Determine the [X, Y] coordinate at the center of the cell enclosing the given text.  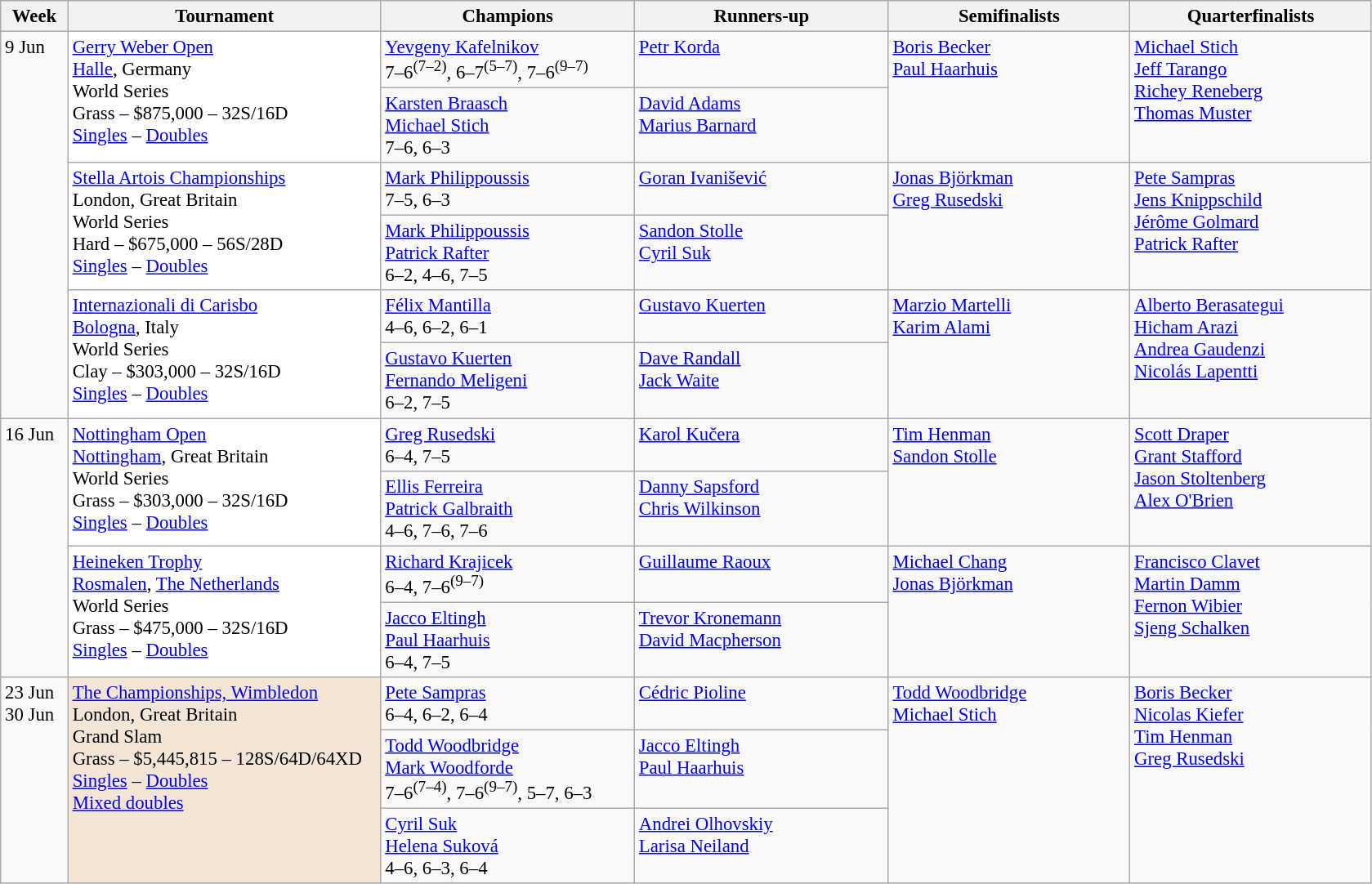
Marzio Martelli Karim Alami [1009, 355]
Week [34, 16]
Nottingham OpenNottingham, Great BritainWorld SeriesGrass – $303,000 – 32S/16D Singles – Doubles [224, 482]
Semifinalists [1009, 16]
Boris Becker Nicolas Kiefer Tim Henman Greg Rusedski [1251, 780]
Michael Stich Jeff Tarango Richey Reneberg Thomas Muster [1251, 98]
Quarterfinalists [1251, 16]
Scott Draper Grant Stafford Jason Stoltenberg Alex O'Brien [1251, 482]
Jacco Eltingh Paul Haarhuis 6–4, 7–5 [508, 640]
Tim Henman Sandon Stolle [1009, 482]
Todd Woodbridge Mark Woodforde 7–6(7–4), 7–6(9–7), 5–7, 6–3 [508, 769]
Ellis Ferreira Patrick Galbraith 4–6, 7–6, 7–6 [508, 508]
Runners-up [762, 16]
David Adams Marius Barnard [762, 126]
Trevor Kronemann David Macpherson [762, 640]
Heineken TrophyRosmalen, The NetherlandsWorld SeriesGrass – $475,000 – 32S/16D Singles – Doubles [224, 611]
Internazionali di CarisboBologna, ItalyWorld SeriesClay – $303,000 – 32S/16D Singles – Doubles [224, 355]
Yevgeny Kafelnikov 7–6(7–2), 6–7(5–7), 7–6(9–7) [508, 60]
Francisco Clavet Martin Damm Fernon Wibier Sjeng Schalken [1251, 611]
The Championships, Wimbledon London, Great BritainGrand SlamGrass – $5,445,815 – 128S/64D/64XD Singles – Doubles Mixed doubles [224, 780]
Todd Woodbridge Michael Stich [1009, 780]
Sandon Stolle Cyril Suk [762, 253]
Stella Artois ChampionshipsLondon, Great BritainWorld SeriesHard – $675,000 – 56S/28D Singles – Doubles [224, 226]
Mark Philippoussis 7–5, 6–3 [508, 190]
Cédric Pioline [762, 704]
Pete Sampras Jens Knippschild Jérôme Golmard Patrick Rafter [1251, 226]
Guillaume Raoux [762, 574]
Danny Sapsford Chris Wilkinson [762, 508]
16 Jun [34, 547]
Goran Ivanišević [762, 190]
Alberto Berasategui Hicham Arazi Andrea Gaudenzi Nicolás Lapentti [1251, 355]
Petr Korda [762, 60]
Jonas Björkman Greg Rusedski [1009, 226]
Pete Sampras6–4, 6–2, 6–4 [508, 704]
9 Jun [34, 225]
Gerry Weber OpenHalle, GermanyWorld SeriesGrass – $875,000 – 32S/16D Singles – Doubles [224, 98]
Gustavo Kuerten [762, 317]
Karsten Braasch Michael Stich 7–6, 6–3 [508, 126]
Champions [508, 16]
Greg Rusedski 6–4, 7–5 [508, 444]
Richard Krajicek 6–4, 7–6(9–7) [508, 574]
Karol Kučera [762, 444]
Andrei Olhovskiy Larisa Neiland [762, 846]
Dave Randall Jack Waite [762, 381]
Tournament [224, 16]
Boris Becker Paul Haarhuis [1009, 98]
Gustavo Kuerten Fernando Meligeni 6–2, 7–5 [508, 381]
Félix Mantilla 4–6, 6–2, 6–1 [508, 317]
23 Jun30 Jun [34, 780]
Jacco Eltingh Paul Haarhuis [762, 769]
Michael Chang Jonas Björkman [1009, 611]
Cyril Suk Helena Suková 4–6, 6–3, 6–4 [508, 846]
Mark Philippoussis Patrick Rafter 6–2, 4–6, 7–5 [508, 253]
